From the cell containing the given text, extract its center point as [X, Y] coordinate. 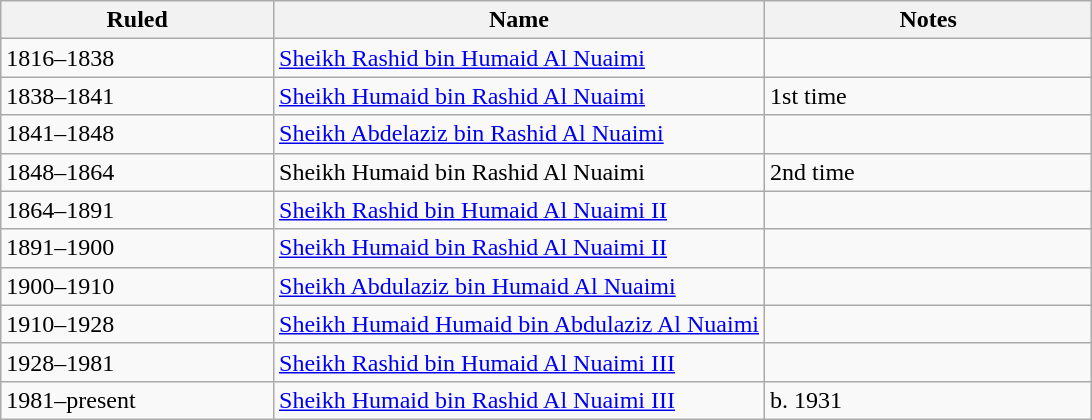
1928–1981 [138, 362]
1864–1891 [138, 210]
Sheikh Rashid bin Humaid Al Nuaimi II [520, 210]
b. 1931 [928, 400]
1981–present [138, 400]
1848–1864 [138, 172]
1891–1900 [138, 248]
2nd time [928, 172]
Sheikh Humaid Humaid bin Abdulaziz Al Nuaimi [520, 324]
Name [520, 20]
1841–1848 [138, 134]
Sheikh Rashid bin Humaid Al Nuaimi [520, 58]
1900–1910 [138, 286]
Sheikh Abdulaziz bin Humaid Al Nuaimi [520, 286]
1st time [928, 96]
1910–1928 [138, 324]
Sheikh Rashid bin Humaid Al Nuaimi III [520, 362]
1816–1838 [138, 58]
Sheikh Humaid bin Rashid Al Nuaimi II [520, 248]
Sheikh Abdelaziz bin Rashid Al Nuaimi [520, 134]
Notes [928, 20]
1838–1841 [138, 96]
Sheikh Humaid bin Rashid Al Nuaimi III [520, 400]
Ruled [138, 20]
